Scan for the cell matching the given text and deliver its [X, Y] coordinate at center. 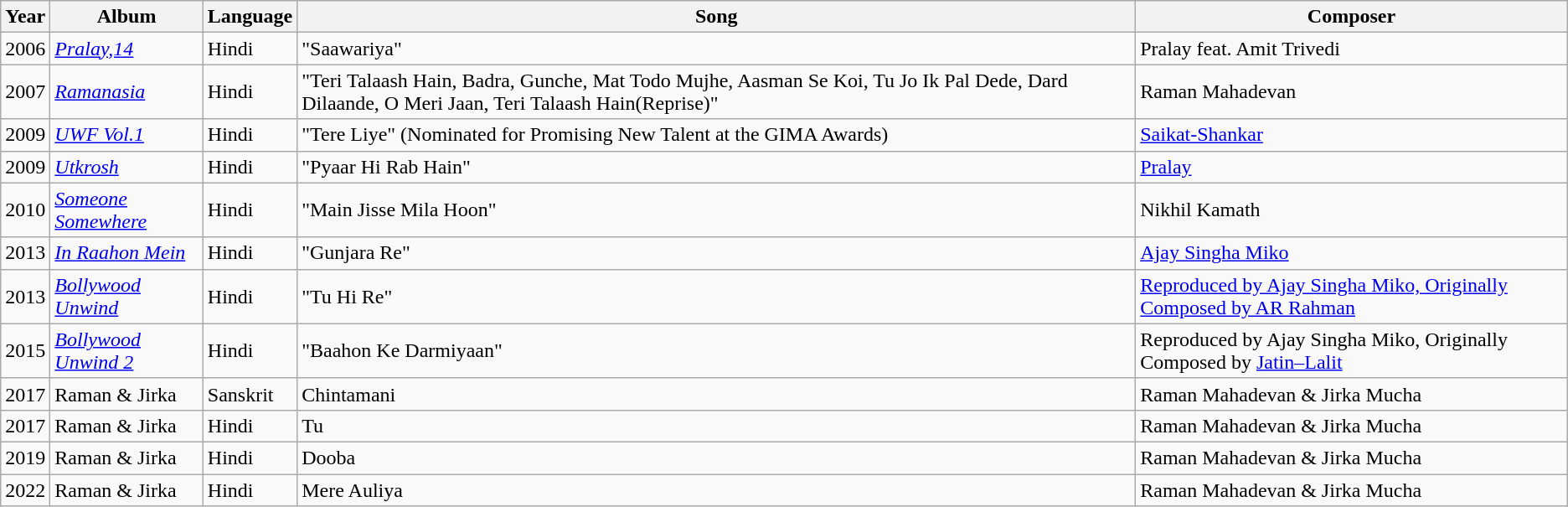
Pralay [1352, 167]
2022 [25, 490]
Year [25, 17]
Language [250, 17]
Pralay,14 [126, 49]
"Main Jisse Mila Hoon" [717, 210]
"Teri Talaash Hain, Badra, Gunche, Mat Todo Mujhe, Aasman Se Koi, Tu Jo Ik Pal Dede, Dard Dilaande, O Meri Jaan, Teri Talaash Hain(Reprise)" [717, 92]
Nikhil Kamath [1352, 210]
Composer [1352, 17]
2010 [25, 210]
Sanskrit [250, 394]
Reproduced by Ajay Singha Miko, Originally Composed by AR Rahman [1352, 297]
"Gunjara Re" [717, 253]
Pralay feat. Amit Trivedi [1352, 49]
Song [717, 17]
Saikat-Shankar [1352, 135]
Dooba [717, 458]
Ramanasia [126, 92]
"Saawariya" [717, 49]
Someone Somewhere [126, 210]
Chintamani [717, 394]
2019 [25, 458]
2015 [25, 350]
Raman Mahadevan [1352, 92]
"Tu Hi Re" [717, 297]
Reproduced by Ajay Singha Miko, Originally Composed by Jatin–Lalit [1352, 350]
In Raahon Mein [126, 253]
Ajay Singha Miko [1352, 253]
2006 [25, 49]
Utkrosh [126, 167]
Album [126, 17]
"Pyaar Hi Rab Hain" [717, 167]
"Tere Liye" (Nominated for Promising New Talent at the GIMA Awards) [717, 135]
Bollywood Unwind 2 [126, 350]
2007 [25, 92]
UWF Vol.1 [126, 135]
"Baahon Ke Darmiyaan" [717, 350]
Mere Auliya [717, 490]
Tu [717, 426]
Bollywood Unwind [126, 297]
